Return (x, y) of the center of cell containing provided text 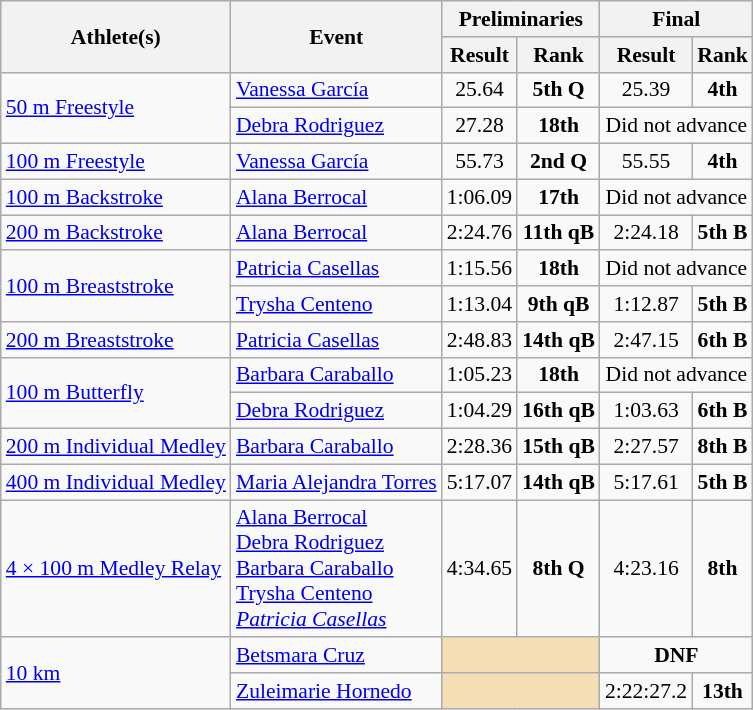
200 m Individual Medley (116, 447)
200 m Breaststroke (116, 340)
Betsmara Cruz (336, 656)
1:06.09 (480, 197)
2nd Q (558, 162)
100 m Freestyle (116, 162)
9th qB (558, 304)
4:23.16 (646, 569)
15th qB (558, 447)
Athlete(s) (116, 36)
8th (722, 569)
1:05.23 (480, 375)
55.73 (480, 162)
4 × 100 m Medley Relay (116, 569)
50 m Freestyle (116, 108)
1:13.04 (480, 304)
8th B (722, 447)
2:24.76 (480, 233)
25.64 (480, 90)
16th qB (558, 411)
2:27.57 (646, 447)
100 m Butterfly (116, 392)
25.39 (646, 90)
2:28.36 (480, 447)
Event (336, 36)
Zuleimarie Hornedo (336, 691)
27.28 (480, 126)
5:17.61 (646, 482)
Final (676, 19)
10 km (116, 674)
2:24.18 (646, 233)
Maria Alejandra Torres (336, 482)
55.55 (646, 162)
5:17.07 (480, 482)
2:48.83 (480, 340)
Alana BerrocalDebra RodriguezBarbara CaraballoTrysha CentenoPatricia Casellas (336, 569)
Preliminaries (521, 19)
400 m Individual Medley (116, 482)
100 m Backstroke (116, 197)
5th Q (558, 90)
1:12.87 (646, 304)
8th Q (558, 569)
1:15.56 (480, 269)
17th (558, 197)
Trysha Centeno (336, 304)
4:34.65 (480, 569)
11th qB (558, 233)
1:04.29 (480, 411)
100 m Breaststroke (116, 286)
2:47.15 (646, 340)
13th (722, 691)
1:03.63 (646, 411)
2:22:27.2 (646, 691)
200 m Backstroke (116, 233)
DNF (676, 656)
